Scan for the cell matching the given text and deliver its (x, y) coordinate at center. 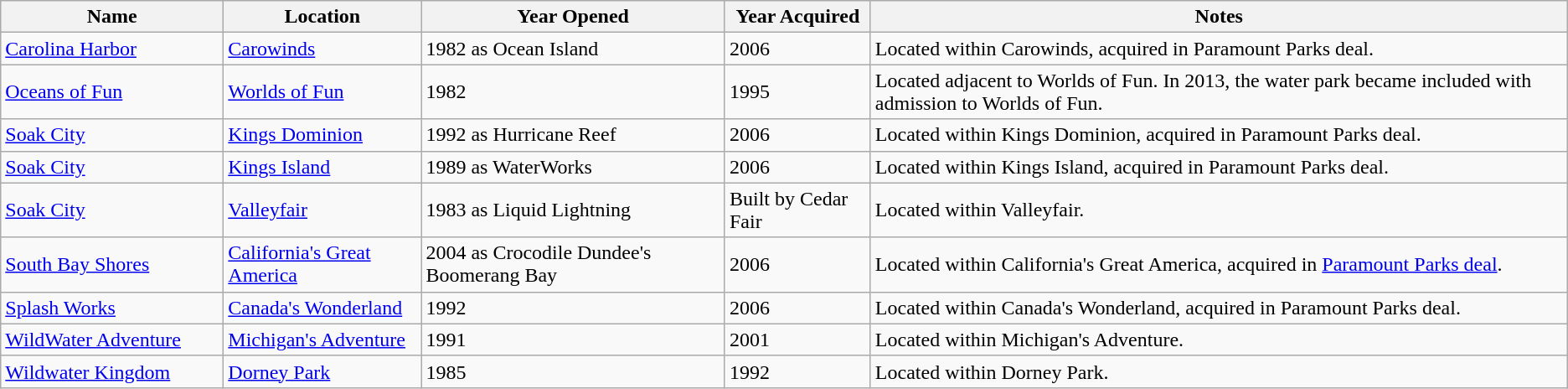
California's Great America (322, 265)
Worlds of Fun (322, 92)
Location (322, 17)
1983 as Liquid Lightning (573, 210)
Wildwater Kingdom (112, 371)
Carolina Harbor (112, 49)
Carowinds (322, 49)
Notes (1219, 17)
2004 as Crocodile Dundee's Boomerang Bay (573, 265)
1989 as WaterWorks (573, 167)
1992 as Hurricane Reef (573, 135)
WildWater Adventure (112, 340)
Year Opened (573, 17)
Canada's Wonderland (322, 308)
Located within Canada's Wonderland, acquired in Paramount Parks deal. (1219, 308)
South Bay Shores (112, 265)
Kings Dominion (322, 135)
Michigan's Adventure (322, 340)
Built by Cedar Fair (797, 210)
1982 (573, 92)
Located within Dorney Park. (1219, 371)
Located within Kings Dominion, acquired in Paramount Parks deal. (1219, 135)
Located within Kings Island, acquired in Paramount Parks deal. (1219, 167)
Valleyfair (322, 210)
Located within Michigan's Adventure. (1219, 340)
Located within Valleyfair. (1219, 210)
Located within California's Great America, acquired in Paramount Parks deal. (1219, 265)
2001 (797, 340)
Name (112, 17)
Located adjacent to Worlds of Fun. In 2013, the water park became included with admission to Worlds of Fun. (1219, 92)
Year Acquired (797, 17)
1982 as Ocean Island (573, 49)
1985 (573, 371)
1991 (573, 340)
1995 (797, 92)
Kings Island (322, 167)
Splash Works (112, 308)
Oceans of Fun (112, 92)
Located within Carowinds, acquired in Paramount Parks deal. (1219, 49)
Dorney Park (322, 371)
